Extract the [x, y] coordinate from the center of the cell holding the provided text.  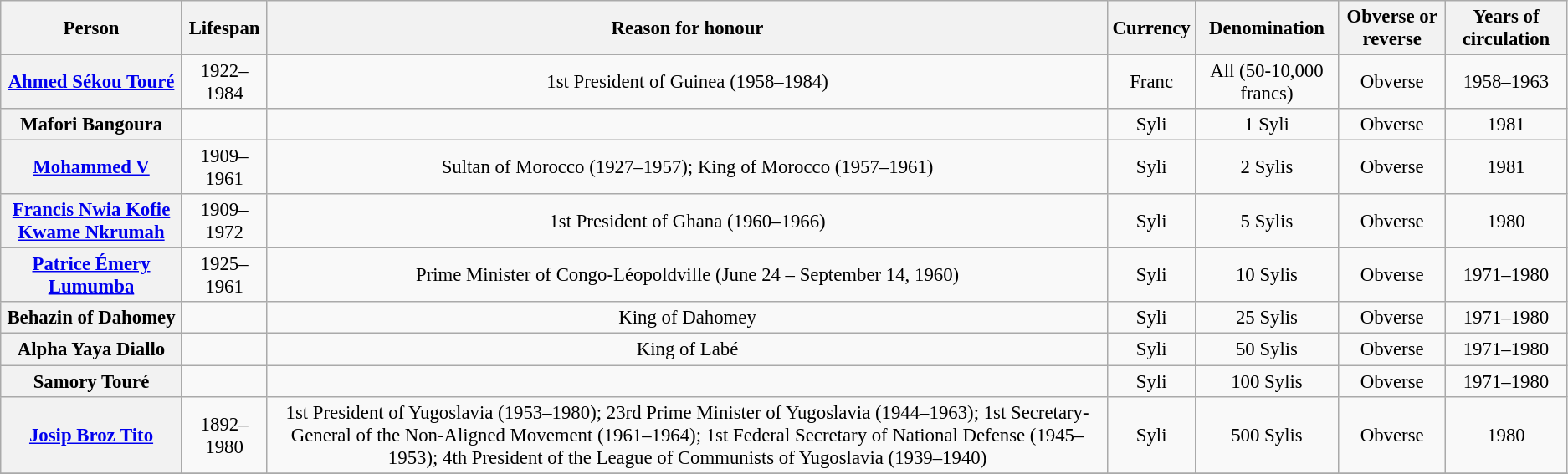
1 Syli [1267, 125]
2 Sylis [1267, 167]
1st President of Guinea (1958–1984) [688, 82]
Samory Touré [92, 381]
Alpha Yaya Diallo [92, 349]
Mohammed V [92, 167]
Behazin of Dahomey [92, 319]
Franc [1151, 82]
Josip Broz Tito [92, 435]
Obverse or reverse [1392, 28]
Sultan of Morocco (1927–1957); King of Morocco (1957–1961) [688, 167]
King of Labé [688, 349]
1st President of Ghana (1960–1966) [688, 221]
Patrice Émery Lumumba [92, 276]
King of Dahomey [688, 319]
10 Sylis [1267, 276]
Lifespan [224, 28]
1892–1980 [224, 435]
25 Sylis [1267, 319]
All (50-10,000 francs) [1267, 82]
1925–1961 [224, 276]
Reason for honour [688, 28]
50 Sylis [1267, 349]
Ahmed Sékou Touré [92, 82]
1909–1972 [224, 221]
Years of circulation [1506, 28]
100 Sylis [1267, 381]
1958–1963 [1506, 82]
1909–1961 [224, 167]
Francis Nwia Kofie Kwame Nkrumah [92, 221]
Mafori Bangoura [92, 125]
Person [92, 28]
5 Sylis [1267, 221]
500 Sylis [1267, 435]
1922–1984 [224, 82]
Prime Minister of Congo-Léopoldville (June 24 – September 14, 1960) [688, 276]
Currency [1151, 28]
Denomination [1267, 28]
